Determine the [X, Y] coordinate at the center of the cell enclosing the given text.  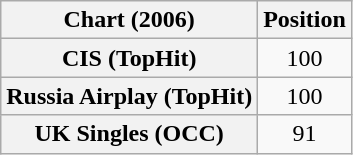
Chart (2006) [130, 20]
Position [305, 20]
Russia Airplay (TopHit) [130, 96]
UK Singles (OCC) [130, 134]
CIS (TopHit) [130, 58]
91 [305, 134]
